Detect which cell encompasses the target text, then output its [x, y] center coordinate. 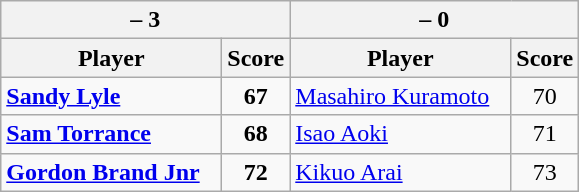
67 [256, 96]
Isao Aoki [400, 134]
70 [545, 96]
Masahiro Kuramoto [400, 96]
73 [545, 172]
Kikuo Arai [400, 172]
Sam Torrance [112, 134]
Sandy Lyle [112, 96]
68 [256, 134]
– 0 [434, 20]
72 [256, 172]
71 [545, 134]
– 3 [146, 20]
Gordon Brand Jnr [112, 172]
